Provide the [X, Y] coordinate of the cell's center where the given text is located.  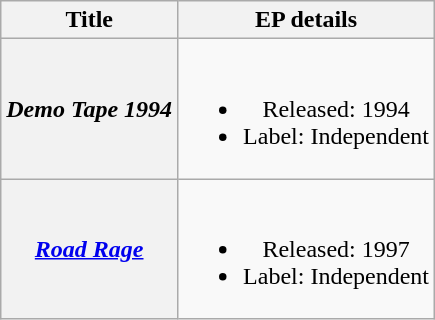
Title [90, 20]
Released: 1994Label: Independent [306, 109]
EP details [306, 20]
Released: 1997Label: Independent [306, 249]
Road Rage [90, 249]
Demo Tape 1994 [90, 109]
